Provide the (x, y) coordinate of the cell's center where the given text is located.  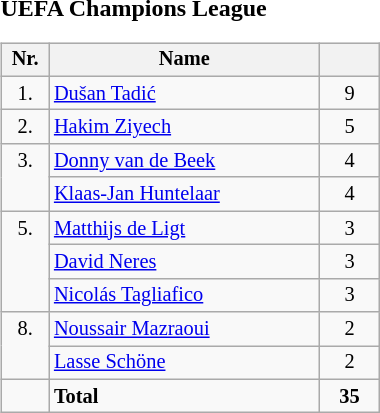
2. (25, 127)
1. (25, 93)
Donny van de Beek (184, 161)
9 (350, 93)
Total (184, 396)
David Neres (184, 262)
5. (25, 262)
Nr. (25, 60)
Lasse Schöne (184, 363)
8. (25, 346)
Matthijs de Ligt (184, 228)
Nicolás Tagliafico (184, 295)
5 (350, 127)
Dušan Tadić (184, 93)
35 (350, 396)
Klaas-Jan Huntelaar (184, 194)
Name (184, 60)
Hakim Ziyech (184, 127)
Noussair Mazraoui (184, 329)
3. (25, 178)
